Return (X, Y) of the center of cell containing provided text 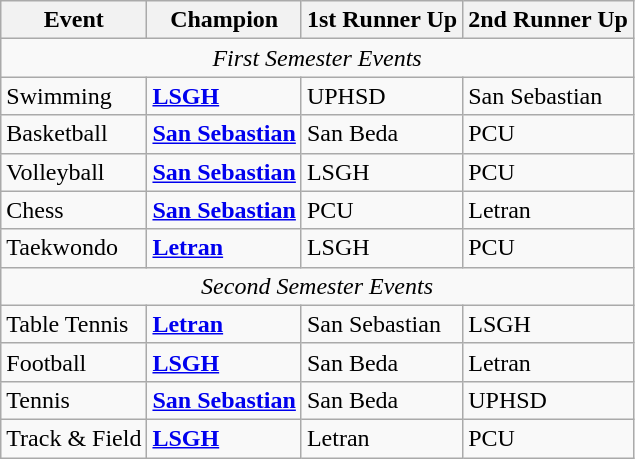
First Semester Events (318, 58)
Swimming (74, 96)
Second Semester Events (318, 286)
Chess (74, 210)
Basketball (74, 134)
2nd Runner Up (548, 20)
Volleyball (74, 172)
Tennis (74, 400)
Football (74, 362)
Track & Field (74, 438)
Table Tennis (74, 324)
1st Runner Up (382, 20)
Taekwondo (74, 248)
Event (74, 20)
Champion (224, 20)
